Search for the cell housing the specified text and yield its (X, Y) center coordinate. 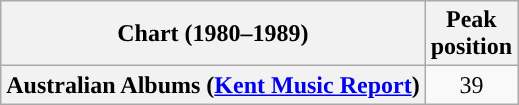
Australian Albums (Kent Music Report) (213, 85)
Chart (1980–1989) (213, 34)
39 (471, 85)
Peakposition (471, 34)
